For the text-containing cell, return its midpoint in (X, Y) coordinate format. 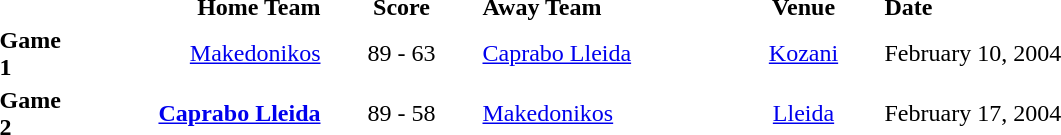
89 - 63 (402, 54)
Kozani (804, 54)
Makedonikos (200, 54)
Caprabo Lleida (602, 54)
